Pinpoint the cell where the given text exists, returning its [X, Y] midpoint coordinate. 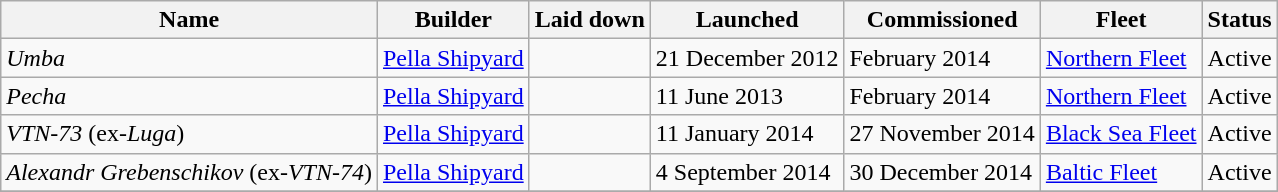
VTN-73 (ex-Luga) [190, 134]
11 January 2014 [747, 134]
Status [1240, 20]
Pecha [190, 96]
Launched [747, 20]
Fleet [1121, 20]
Umba [190, 58]
11 June 2013 [747, 96]
Builder [453, 20]
Alexandr Grebenschikov (ex-VTN-74) [190, 172]
Name [190, 20]
Commissioned [942, 20]
21 December 2012 [747, 58]
30 December 2014 [942, 172]
Baltic Fleet [1121, 172]
4 September 2014 [747, 172]
Laid down [590, 20]
27 November 2014 [942, 134]
Black Sea Fleet [1121, 134]
